Return (X, Y) of the center of cell containing provided text 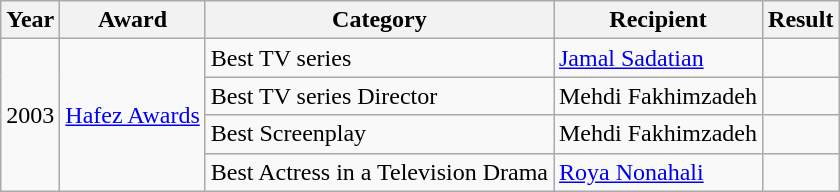
Best TV series Director (379, 96)
Roya Nonahali (658, 172)
Hafez Awards (132, 115)
Category (379, 20)
Recipient (658, 20)
Best Actress in a Television Drama (379, 172)
Award (132, 20)
Year (30, 20)
Best TV series (379, 58)
Best Screenplay (379, 134)
Jamal Sadatian (658, 58)
2003 (30, 115)
Result (801, 20)
